Scan for the cell matching the given text and deliver its (X, Y) coordinate at center. 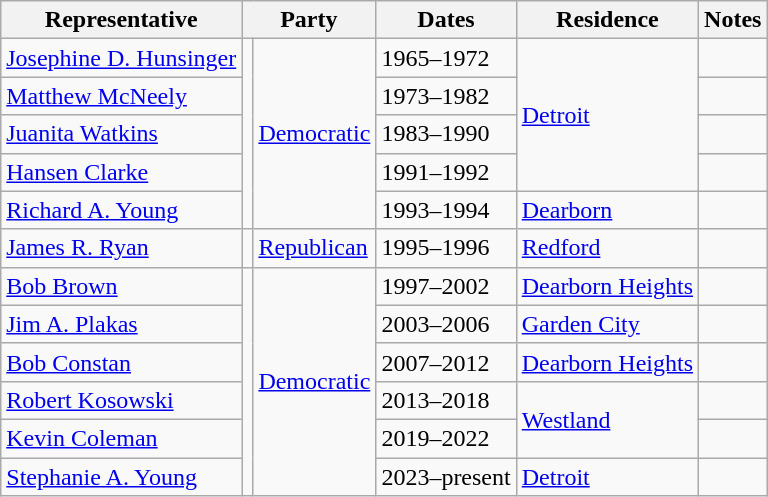
1995–1996 (446, 248)
Kevin Coleman (122, 438)
Dates (446, 20)
Matthew McNeely (122, 96)
1991–1992 (446, 172)
Representative (122, 20)
Stephanie A. Young (122, 477)
Juanita Watkins (122, 134)
Redford (607, 248)
1983–1990 (446, 134)
Republican (314, 248)
1973–1982 (446, 96)
Bob Brown (122, 286)
Bob Constan (122, 362)
Westland (607, 419)
1993–1994 (446, 210)
Garden City (607, 324)
Richard A. Young (122, 210)
Party (309, 20)
2019–2022 (446, 438)
Jim A. Plakas (122, 324)
Notes (733, 20)
James R. Ryan (122, 248)
2023–present (446, 477)
Robert Kosowski (122, 400)
Josephine D. Hunsinger (122, 58)
2007–2012 (446, 362)
Residence (607, 20)
2003–2006 (446, 324)
1997–2002 (446, 286)
1965–1972 (446, 58)
Hansen Clarke (122, 172)
Dearborn (607, 210)
2013–2018 (446, 400)
